Extract the [x, y] coordinate from the center of the cell holding the provided text.  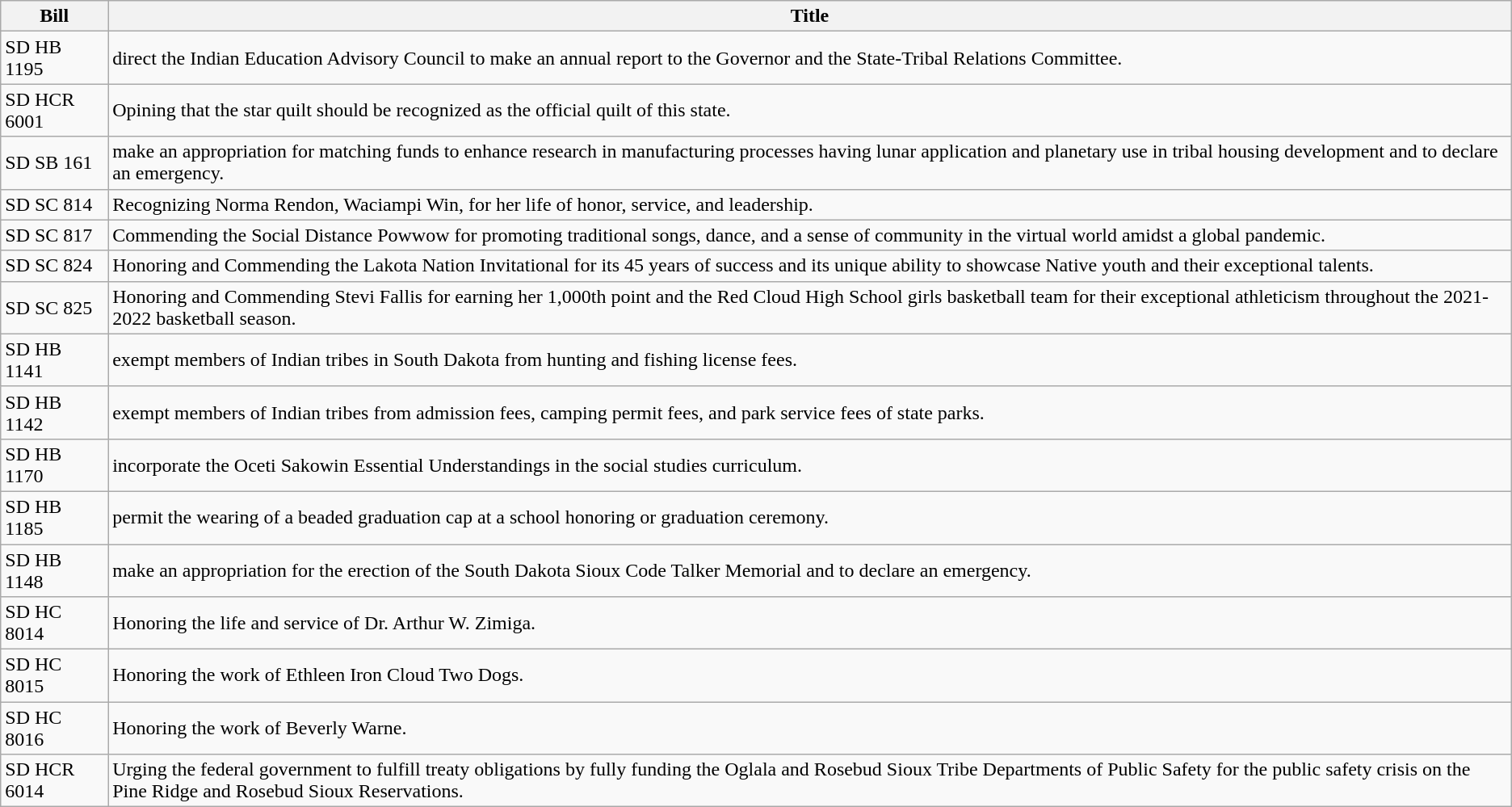
SD HCR 6001 [55, 110]
SD SC 817 [55, 235]
SD SC 825 [55, 307]
SD HB 1141 [55, 360]
SD HCR 6014 [55, 780]
SD HC 8016 [55, 729]
SD HB 1148 [55, 570]
Title [810, 16]
Honoring the work of Ethleen Iron Cloud Two Dogs. [810, 675]
SD HC 8014 [55, 624]
make an appropriation for the erection of the South Dakota Sioux Code Talker Memorial and to declare an emergency. [810, 570]
SD SC 814 [55, 204]
Opining that the star quilt should be recognized as the official quilt of this state. [810, 110]
Honoring the work of Beverly Warne. [810, 729]
Commending the Social Distance Powwow for promoting traditional songs, dance, and a sense of community in the virtual world amidst a global pandemic. [810, 235]
SD HB 1170 [55, 465]
incorporate the Oceti Sakowin Essential Understandings in the social studies curriculum. [810, 465]
Recognizing Norma Rendon, Waciampi Win, for her life of honor, service, and leadership. [810, 204]
exempt members of Indian tribes in South Dakota from hunting and fishing license fees. [810, 360]
SD HB 1195 [55, 58]
SD HB 1142 [55, 412]
SD SC 824 [55, 266]
SD HC 8015 [55, 675]
exempt members of Indian tribes from admission fees, camping permit fees, and park service fees of state parks. [810, 412]
direct the Indian Education Advisory Council to make an annual report to the Governor and the State-Tribal Relations Committee. [810, 58]
Bill [55, 16]
Honoring the life and service of Dr. Arthur W. Zimiga. [810, 624]
SD HB 1185 [55, 517]
SD SB 161 [55, 163]
permit the wearing of a beaded graduation cap at a school honoring or graduation ceremony. [810, 517]
